Return the [X, Y] coordinate for the center point of the cell that contains the specified text.  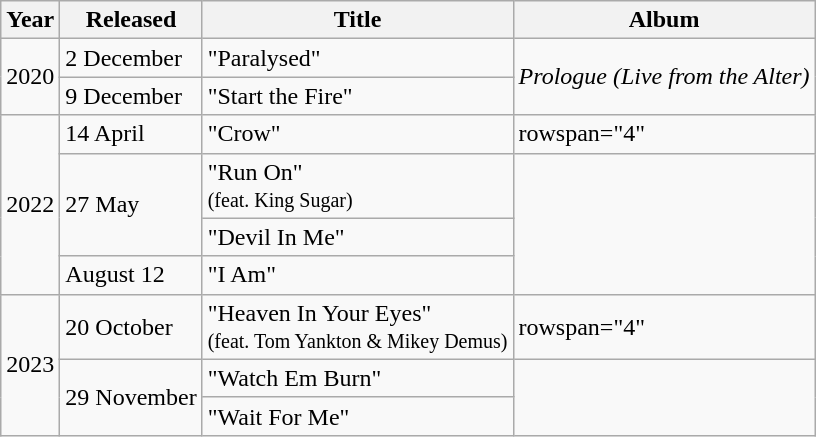
"Heaven In Your Eyes"(feat. Tom Yankton & Mikey Demus) [358, 326]
27 May [131, 204]
"Run On"(feat. King Sugar) [358, 186]
2022 [30, 204]
"Crow" [358, 134]
2023 [30, 364]
August 12 [131, 275]
Title [358, 20]
"Paralysed" [358, 58]
"Devil In Me" [358, 237]
2020 [30, 77]
Prologue (Live from the Alter) [664, 77]
"Wait For Me" [358, 416]
"I Am" [358, 275]
"Start the Fire" [358, 96]
14 April [131, 134]
Year [30, 20]
Released [131, 20]
29 November [131, 397]
20 October [131, 326]
2 December [131, 58]
9 December [131, 96]
Album [664, 20]
"Watch Em Burn" [358, 378]
